Search for the cell housing the specified text and yield its [X, Y] center coordinate. 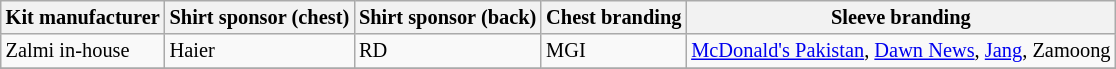
RD [448, 51]
Haier [260, 51]
Chest branding [614, 17]
McDonald's Pakistan, Dawn News, Jang, Zamoong [900, 51]
Zalmi in-house [83, 51]
MGI [614, 51]
Sleeve branding [900, 17]
Kit manufacturer [83, 17]
Shirt sponsor (chest) [260, 17]
Shirt sponsor (back) [448, 17]
